Find where the given text appears and provide that cell's center as [X, Y] coordinate. 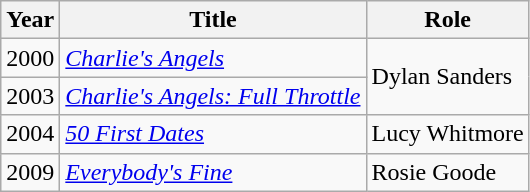
Charlie's Angels: Full Throttle [213, 96]
Charlie's Angels [213, 58]
Role [448, 20]
Title [213, 20]
Rosie Goode [448, 172]
Dylan Sanders [448, 77]
2000 [30, 58]
Year [30, 20]
Everybody's Fine [213, 172]
Lucy Whitmore [448, 134]
50 First Dates [213, 134]
2003 [30, 96]
2009 [30, 172]
2004 [30, 134]
